Output the [x, y] coordinate of the center of the cell containing the given text.  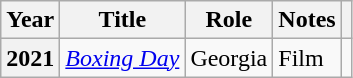
Georgia [229, 58]
Title [122, 20]
Role [229, 20]
Boxing Day [122, 58]
Year [30, 20]
Notes [307, 20]
Film [307, 58]
2021 [30, 58]
